Scan for the cell matching the given text and deliver its [X, Y] coordinate at center. 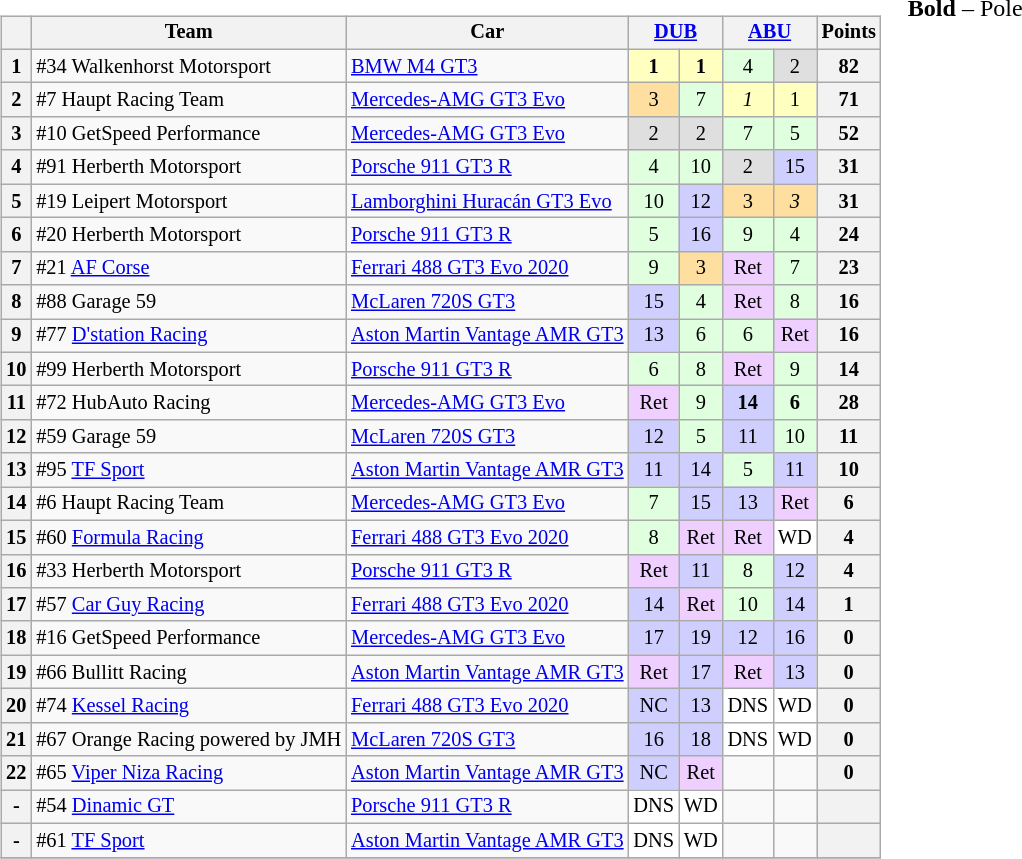
#33 Herberth Motorsport [188, 571]
Lamborghini Huracán GT3 Evo [487, 201]
20 [16, 706]
21 [16, 739]
24 [849, 235]
Team [188, 33]
22 [16, 773]
#65 Viper Niza Racing [188, 773]
#74 Kessel Racing [188, 706]
#16 GetSpeed Performance [188, 638]
#6 Haupt Racing Team [188, 504]
#61 TF Sport [188, 840]
#19 Leipert Motorsport [188, 201]
28 [849, 403]
BMW M4 GT3 [487, 66]
#95 TF Sport [188, 470]
Points [849, 33]
82 [849, 66]
#34 Walkenhorst Motorsport [188, 66]
52 [849, 134]
DUB [675, 33]
#77 D'station Racing [188, 336]
#66 Bullitt Racing [188, 672]
Car [487, 33]
#59 Garage 59 [188, 437]
#67 Orange Racing powered by JMH [188, 739]
#88 Garage 59 [188, 302]
#72 HubAuto Racing [188, 403]
#57 Car Guy Racing [188, 605]
#10 GetSpeed Performance [188, 134]
#21 AF Corse [188, 268]
#60 Formula Racing [188, 537]
#99 Herberth Motorsport [188, 369]
23 [849, 268]
#20 Herberth Motorsport [188, 235]
#91 Herberth Motorsport [188, 167]
#7 Haupt Racing Team [188, 100]
ABU [770, 33]
#54 Dinamic GT [188, 807]
71 [849, 100]
